From the cell containing the given text, extract its center point as (X, Y) coordinate. 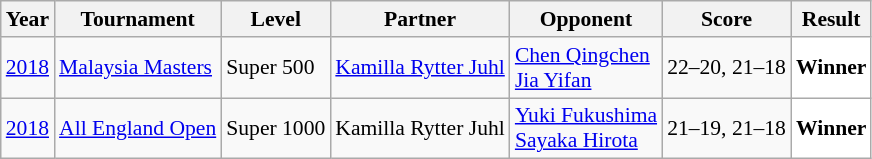
All England Open (138, 128)
Super 1000 (276, 128)
Malaysia Masters (138, 68)
Tournament (138, 19)
22–20, 21–18 (726, 68)
Opponent (586, 19)
Year (28, 19)
Chen Qingchen Jia Yifan (586, 68)
Level (276, 19)
Result (832, 19)
Super 500 (276, 68)
Partner (420, 19)
Yuki Fukushima Sayaka Hirota (586, 128)
Score (726, 19)
21–19, 21–18 (726, 128)
